Locate the cell with the specified text and output its (x, y) center coordinate. 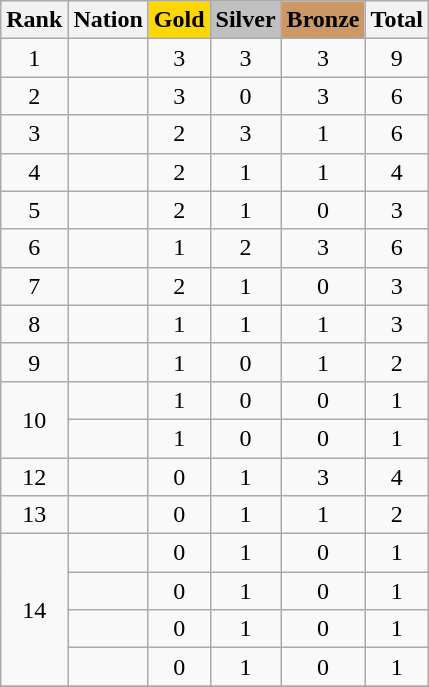
Total (397, 20)
Nation (108, 20)
8 (34, 324)
Gold (179, 20)
7 (34, 286)
Rank (34, 20)
12 (34, 477)
5 (34, 210)
13 (34, 515)
14 (34, 610)
Silver (246, 20)
10 (34, 419)
Bronze (323, 20)
